For the text-containing cell, return its midpoint in (X, Y) coordinate format. 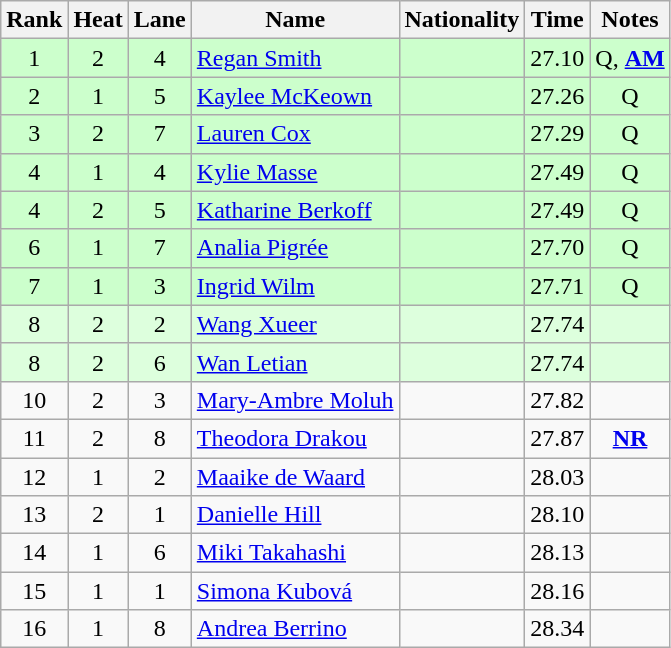
27.87 (558, 438)
Katharine Berkoff (295, 210)
27.10 (558, 58)
Rank (34, 20)
Name (295, 20)
15 (34, 591)
Wan Letian (295, 362)
16 (34, 629)
NR (630, 438)
Regan Smith (295, 58)
28.10 (558, 515)
Kylie Masse (295, 172)
12 (34, 477)
Mary-Ambre Moluh (295, 400)
10 (34, 400)
Ingrid Wilm (295, 286)
13 (34, 515)
Danielle Hill (295, 515)
Kaylee McKeown (295, 96)
Nationality (462, 20)
27.82 (558, 400)
14 (34, 553)
Miki Takahashi (295, 553)
28.13 (558, 553)
27.70 (558, 248)
Time (558, 20)
27.29 (558, 134)
Simona Kubová (295, 591)
28.03 (558, 477)
28.16 (558, 591)
Q, AM (630, 58)
Analia Pigrée (295, 248)
Wang Xueer (295, 324)
Andrea Berrino (295, 629)
Heat (98, 20)
Lauren Cox (295, 134)
Maaike de Waard (295, 477)
11 (34, 438)
Theodora Drakou (295, 438)
Notes (630, 20)
27.26 (558, 96)
27.71 (558, 286)
28.34 (558, 629)
Lane (160, 20)
